Pinpoint the cell where the given text exists, returning its [X, Y] midpoint coordinate. 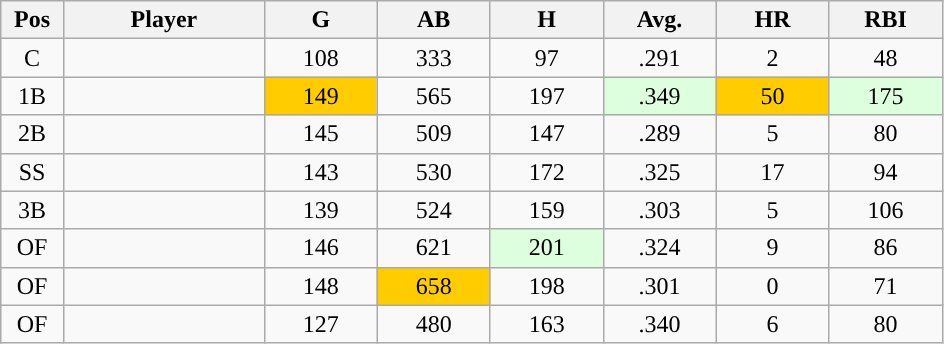
0 [772, 286]
175 [886, 96]
.324 [660, 248]
.301 [660, 286]
Player [164, 20]
C [32, 58]
17 [772, 172]
658 [434, 286]
97 [546, 58]
71 [886, 286]
146 [320, 248]
201 [546, 248]
9 [772, 248]
86 [886, 248]
106 [886, 210]
159 [546, 210]
143 [320, 172]
127 [320, 324]
198 [546, 286]
197 [546, 96]
6 [772, 324]
163 [546, 324]
SS [32, 172]
.325 [660, 172]
333 [434, 58]
50 [772, 96]
.349 [660, 96]
.289 [660, 134]
48 [886, 58]
AB [434, 20]
94 [886, 172]
108 [320, 58]
480 [434, 324]
H [546, 20]
RBI [886, 20]
2B [32, 134]
524 [434, 210]
.303 [660, 210]
147 [546, 134]
.340 [660, 324]
145 [320, 134]
2 [772, 58]
Pos [32, 20]
565 [434, 96]
HR [772, 20]
621 [434, 248]
509 [434, 134]
G [320, 20]
.291 [660, 58]
139 [320, 210]
172 [546, 172]
148 [320, 286]
149 [320, 96]
530 [434, 172]
3B [32, 210]
1B [32, 96]
Avg. [660, 20]
